From the cell containing the given text, extract its center point as [x, y] coordinate. 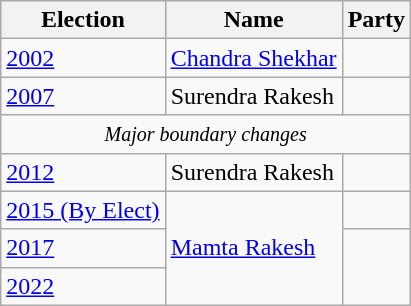
2017 [83, 248]
2022 [83, 286]
2015 (By Elect) [83, 210]
Party [376, 20]
2007 [83, 96]
Chandra Shekhar [254, 58]
2002 [83, 58]
Name [254, 20]
Election [83, 20]
Mamta Rakesh [254, 248]
2012 [83, 172]
Major boundary changes [206, 134]
